Scan for the cell matching the given text and deliver its [X, Y] coordinate at center. 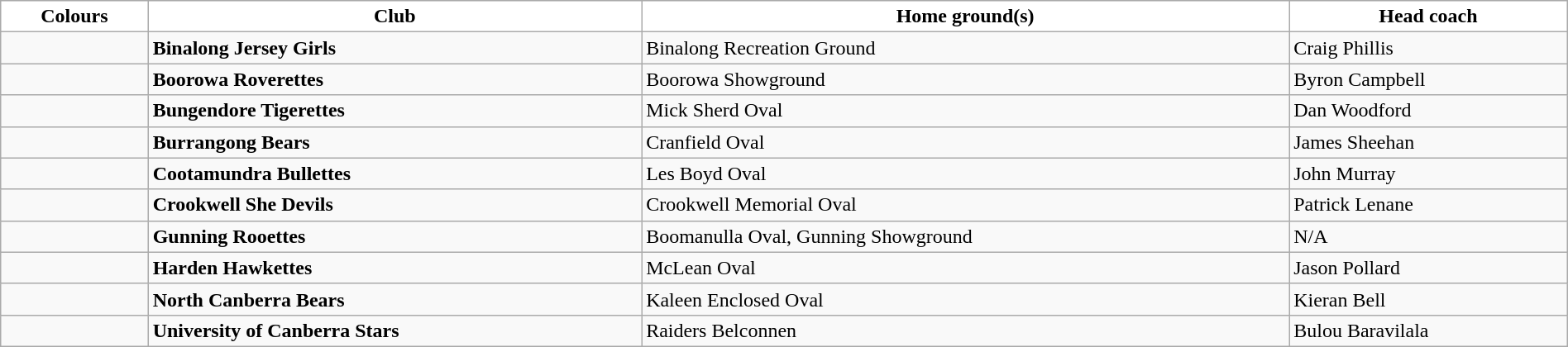
McLean Oval [966, 268]
Raiders Belconnen [966, 330]
Craig Phillis [1429, 48]
Dan Woodford [1429, 111]
Gunning Rooettes [394, 236]
Crookwell She Devils [394, 205]
Club [394, 17]
Bungendore Tigerettes [394, 111]
Kieran Bell [1429, 299]
Cootamundra Bullettes [394, 173]
Home ground(s) [966, 17]
Mick Sherd Oval [966, 111]
Head coach [1429, 17]
Jason Pollard [1429, 268]
North Canberra Bears [394, 299]
Boorowa Showground [966, 79]
Boorowa Roverettes [394, 79]
N/A [1429, 236]
University of Canberra Stars [394, 330]
Burrangong Bears [394, 142]
Crookwell Memorial Oval [966, 205]
Boomanulla Oval, Gunning Showground [966, 236]
Les Boyd Oval [966, 173]
Patrick Lenane [1429, 205]
Cranfield Oval [966, 142]
Colours [74, 17]
Kaleen Enclosed Oval [966, 299]
Binalong Jersey Girls [394, 48]
Byron Campbell [1429, 79]
Harden Hawkettes [394, 268]
John Murray [1429, 173]
Binalong Recreation Ground [966, 48]
Bulou Baravilala [1429, 330]
James Sheehan [1429, 142]
